From the cell containing the given text, extract its center point as (x, y) coordinate. 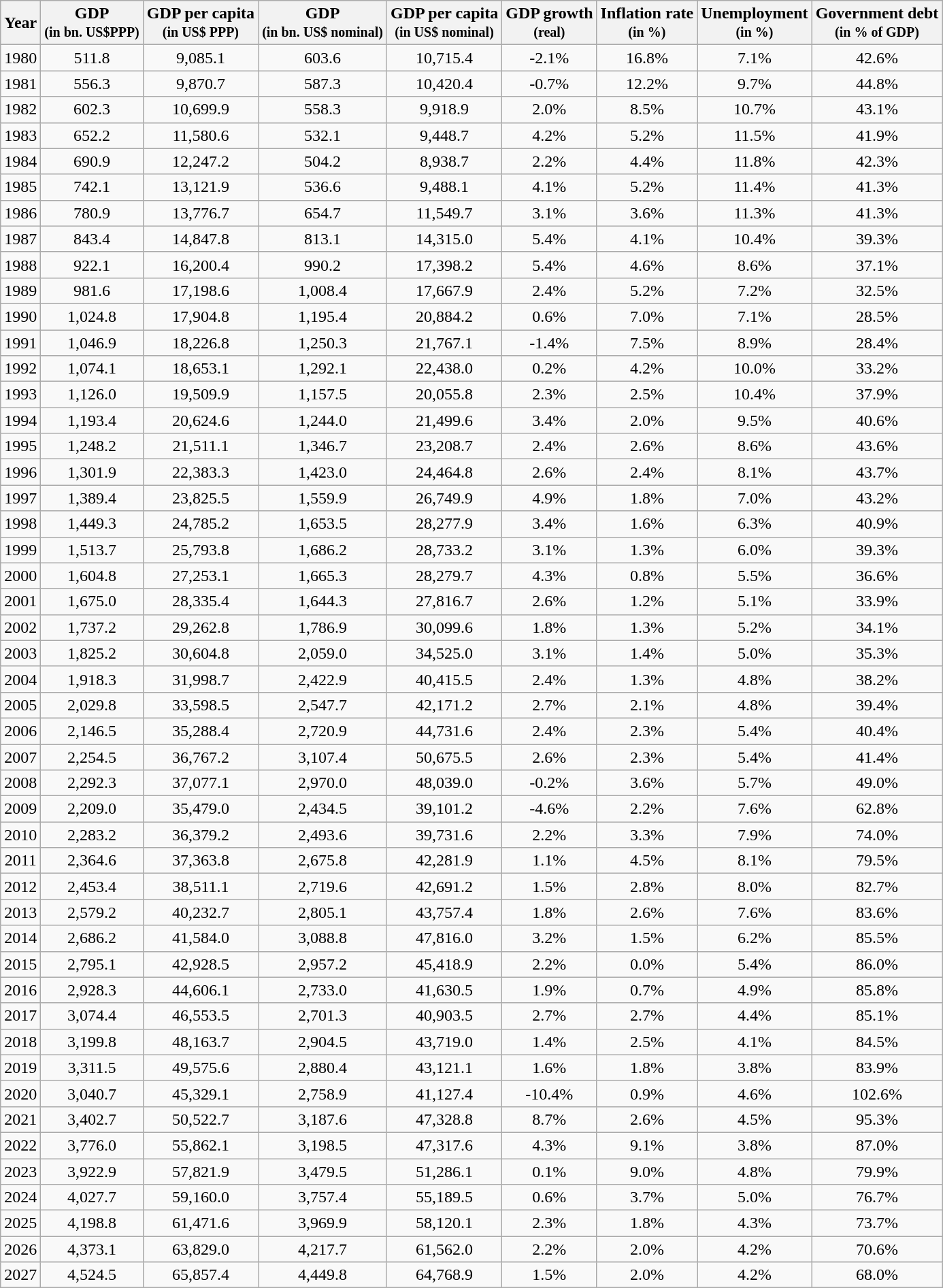
9,870.7 (200, 84)
1,157.5 (322, 395)
2007 (20, 757)
3,479.5 (322, 1171)
30,099.6 (444, 627)
16,200.4 (200, 265)
57,821.9 (200, 1171)
GDP growth(real) (550, 23)
22,438.0 (444, 369)
31,998.7 (200, 679)
1998 (20, 524)
27,253.1 (200, 576)
43,757.4 (444, 912)
49.0% (877, 783)
Inflation rate(in %) (647, 23)
83.6% (877, 912)
23,208.7 (444, 446)
1,786.9 (322, 627)
Year (20, 23)
1.2% (647, 601)
2,059.0 (322, 653)
61,471.6 (200, 1223)
41.4% (877, 757)
8.0% (755, 887)
22,383.3 (200, 472)
536.6 (322, 187)
70.6% (877, 1249)
3,088.8 (322, 938)
82.7% (877, 887)
1,737.2 (92, 627)
1988 (20, 265)
43.1% (877, 110)
45,418.9 (444, 964)
1982 (20, 110)
64,768.9 (444, 1275)
25,793.8 (200, 550)
42,691.2 (444, 887)
3.7% (647, 1198)
0.9% (647, 1093)
35,288.4 (200, 731)
28,733.2 (444, 550)
2026 (20, 1249)
40.6% (877, 420)
1997 (20, 498)
0.0% (647, 964)
742.1 (92, 187)
2,209.0 (92, 809)
2024 (20, 1198)
1.9% (550, 990)
1999 (20, 550)
1984 (20, 161)
8.9% (755, 342)
17,667.9 (444, 291)
1,193.4 (92, 420)
79.5% (877, 861)
19,509.9 (200, 395)
1989 (20, 291)
43.2% (877, 498)
30,604.8 (200, 653)
24,464.8 (444, 472)
2004 (20, 679)
42,281.9 (444, 861)
1995 (20, 446)
73.7% (877, 1223)
40.4% (877, 731)
1996 (20, 472)
47,328.8 (444, 1119)
1991 (20, 342)
11.5% (755, 135)
1993 (20, 395)
1,250.3 (322, 342)
1,449.3 (92, 524)
27,816.7 (444, 601)
1,604.8 (92, 576)
-0.7% (550, 84)
61,562.0 (444, 1249)
10.7% (755, 110)
8.5% (647, 110)
9.1% (647, 1145)
2010 (20, 835)
-0.2% (550, 783)
1,074.1 (92, 369)
6.3% (755, 524)
2.8% (647, 887)
-10.4% (550, 1093)
55,189.5 (444, 1198)
11.4% (755, 187)
1,644.3 (322, 601)
1986 (20, 213)
7.5% (647, 342)
2,904.5 (322, 1042)
0.8% (647, 576)
1,559.9 (322, 498)
12,247.2 (200, 161)
2,434.5 (322, 809)
1980 (20, 58)
48,163.7 (200, 1042)
2014 (20, 938)
10,715.4 (444, 58)
21,511.1 (200, 446)
2,675.8 (322, 861)
63,829.0 (200, 1249)
51,286.1 (444, 1171)
21,767.1 (444, 342)
85.1% (877, 1016)
1.1% (550, 861)
37,077.1 (200, 783)
602.3 (92, 110)
65,857.4 (200, 1275)
11,549.7 (444, 213)
102.6% (877, 1093)
47,816.0 (444, 938)
1985 (20, 187)
532.1 (322, 135)
42,171.2 (444, 705)
42,928.5 (200, 964)
2006 (20, 731)
40.9% (877, 524)
24,785.2 (200, 524)
2008 (20, 783)
9.5% (755, 420)
20,624.6 (200, 420)
7.2% (755, 291)
-1.4% (550, 342)
85.8% (877, 990)
3,757.4 (322, 1198)
2,686.2 (92, 938)
2,292.3 (92, 783)
33,598.5 (200, 705)
3.3% (647, 835)
49,575.6 (200, 1068)
16.8% (647, 58)
44,606.1 (200, 990)
2,364.6 (92, 861)
4,449.8 (322, 1275)
GDP(in bn. US$ nominal) (322, 23)
2002 (20, 627)
2,283.2 (92, 835)
2021 (20, 1119)
59,160.0 (200, 1198)
2.1% (647, 705)
50,675.5 (444, 757)
3,198.5 (322, 1145)
32.5% (877, 291)
813.1 (322, 239)
39,101.2 (444, 809)
41.9% (877, 135)
9.7% (755, 84)
2016 (20, 990)
-2.1% (550, 58)
0.7% (647, 990)
504.2 (322, 161)
35,479.0 (200, 809)
690.9 (92, 161)
511.8 (92, 58)
3,311.5 (92, 1068)
41,584.0 (200, 938)
2,880.4 (322, 1068)
2017 (20, 1016)
GDP per capita(in US$ nominal) (444, 23)
40,232.7 (200, 912)
2,701.3 (322, 1016)
6.0% (755, 550)
GDP per capita(in US$ PPP) (200, 23)
2000 (20, 576)
0.2% (550, 369)
9,448.7 (444, 135)
1992 (20, 369)
2023 (20, 1171)
4,198.8 (92, 1223)
42.6% (877, 58)
2,805.1 (322, 912)
33.9% (877, 601)
981.6 (92, 291)
11.8% (755, 161)
76.7% (877, 1198)
652.2 (92, 135)
28.5% (877, 316)
2,720.9 (322, 731)
28.4% (877, 342)
3,199.8 (92, 1042)
843.4 (92, 239)
1,024.8 (92, 316)
2001 (20, 601)
43,719.0 (444, 1042)
3,922.9 (92, 1171)
922.1 (92, 265)
34,525.0 (444, 653)
556.3 (92, 84)
3,107.4 (322, 757)
23,825.5 (200, 498)
12.2% (647, 84)
9.0% (647, 1171)
2,453.4 (92, 887)
780.9 (92, 213)
2009 (20, 809)
42.3% (877, 161)
2,579.2 (92, 912)
36.6% (877, 576)
GDP(in bn. US$PPP) (92, 23)
5.1% (755, 601)
3,074.4 (92, 1016)
48,039.0 (444, 783)
5.7% (755, 783)
11,580.6 (200, 135)
10,420.4 (444, 84)
1,046.9 (92, 342)
2,957.2 (322, 964)
86.0% (877, 964)
43.7% (877, 472)
38,511.1 (200, 887)
2,970.0 (322, 783)
13,776.7 (200, 213)
2,493.6 (322, 835)
1,653.5 (322, 524)
36,767.2 (200, 757)
3,402.7 (92, 1119)
14,315.0 (444, 239)
9,918.9 (444, 110)
8,938.7 (444, 161)
36,379.2 (200, 835)
55,862.1 (200, 1145)
20,884.2 (444, 316)
2,758.9 (322, 1093)
85.5% (877, 938)
9,488.1 (444, 187)
2,547.7 (322, 705)
4,373.1 (92, 1249)
1,825.2 (92, 653)
10.0% (755, 369)
87.0% (877, 1145)
2,795.1 (92, 964)
2019 (20, 1068)
2,422.9 (322, 679)
79.9% (877, 1171)
2011 (20, 861)
3,776.0 (92, 1145)
41,630.5 (444, 990)
95.3% (877, 1119)
11.3% (755, 213)
990.2 (322, 265)
13,121.9 (200, 187)
603.6 (322, 58)
2003 (20, 653)
39.4% (877, 705)
2,719.6 (322, 887)
2025 (20, 1223)
44,731.6 (444, 731)
26,749.9 (444, 498)
2012 (20, 887)
1981 (20, 84)
1987 (20, 239)
1994 (20, 420)
84.5% (877, 1042)
1,346.7 (322, 446)
17,398.2 (444, 265)
3,040.7 (92, 1093)
2,928.3 (92, 990)
62.8% (877, 809)
3.2% (550, 938)
1,675.0 (92, 601)
-4.6% (550, 809)
2,254.5 (92, 757)
5.5% (755, 576)
43,121.1 (444, 1068)
8.7% (550, 1119)
1,195.4 (322, 316)
1,248.2 (92, 446)
2,146.5 (92, 731)
28,335.4 (200, 601)
46,553.5 (200, 1016)
35.3% (877, 653)
1,244.0 (322, 420)
587.3 (322, 84)
2,029.8 (92, 705)
17,198.6 (200, 291)
83.9% (877, 1068)
44.8% (877, 84)
1,918.3 (92, 679)
2022 (20, 1145)
7.9% (755, 835)
1,126.0 (92, 395)
558.3 (322, 110)
2020 (20, 1093)
1,292.1 (322, 369)
29,262.8 (200, 627)
18,653.1 (200, 369)
1,423.0 (322, 472)
654.7 (322, 213)
1,008.4 (322, 291)
28,279.7 (444, 576)
2005 (20, 705)
1,686.2 (322, 550)
34.1% (877, 627)
0.1% (550, 1171)
40,903.5 (444, 1016)
2027 (20, 1275)
38.2% (877, 679)
28,277.9 (444, 524)
45,329.1 (200, 1093)
4,027.7 (92, 1198)
37,363.8 (200, 861)
47,317.6 (444, 1145)
43.6% (877, 446)
3,187.6 (322, 1119)
1,389.4 (92, 498)
50,522.7 (200, 1119)
39,731.6 (444, 835)
37.1% (877, 265)
68.0% (877, 1275)
1990 (20, 316)
3,969.9 (322, 1223)
20,055.8 (444, 395)
1,665.3 (322, 576)
10,699.9 (200, 110)
74.0% (877, 835)
1983 (20, 135)
2015 (20, 964)
2,733.0 (322, 990)
14,847.8 (200, 239)
Government debt(in % of GDP) (877, 23)
33.2% (877, 369)
Unemployment(in %) (755, 23)
1,513.7 (92, 550)
41,127.4 (444, 1093)
4,524.5 (92, 1275)
6.2% (755, 938)
2013 (20, 912)
9,085.1 (200, 58)
21,499.6 (444, 420)
58,120.1 (444, 1223)
37.9% (877, 395)
2018 (20, 1042)
4,217.7 (322, 1249)
40,415.5 (444, 679)
1,301.9 (92, 472)
17,904.8 (200, 316)
18,226.8 (200, 342)
